Locate the cell with the specified text and output its (x, y) center coordinate. 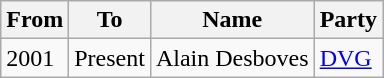
Name (232, 20)
To (110, 20)
DVG (348, 58)
Present (110, 58)
Party (348, 20)
From (35, 20)
2001 (35, 58)
Alain Desboves (232, 58)
